From the cell containing the given text, extract its center point as (x, y) coordinate. 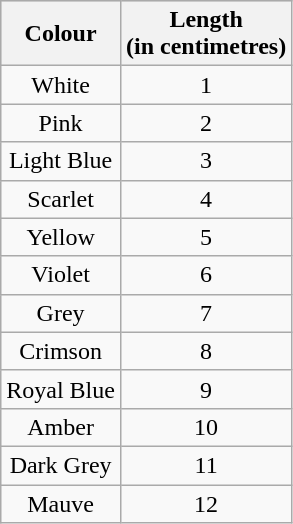
9 (206, 389)
Scarlet (61, 199)
Amber (61, 427)
8 (206, 351)
Grey (61, 313)
Royal Blue (61, 389)
Colour (61, 34)
11 (206, 465)
3 (206, 161)
2 (206, 123)
Violet (61, 275)
Mauve (61, 503)
6 (206, 275)
White (61, 85)
Dark Grey (61, 465)
Yellow (61, 237)
10 (206, 427)
Length(in centimetres) (206, 34)
5 (206, 237)
Light Blue (61, 161)
12 (206, 503)
1 (206, 85)
4 (206, 199)
Crimson (61, 351)
Pink (61, 123)
7 (206, 313)
